Locate the cell with the specified text and output its (x, y) center coordinate. 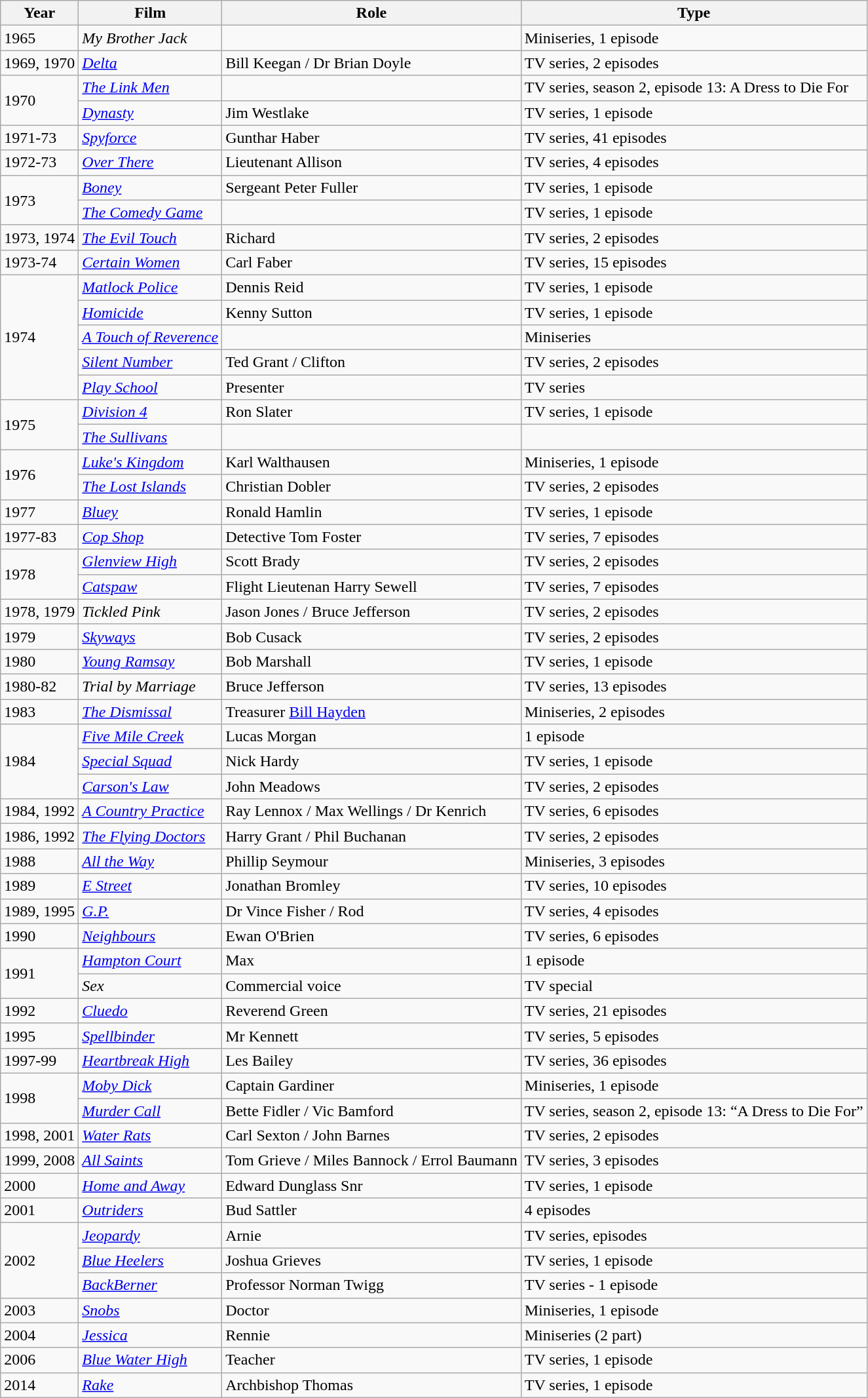
The Sullivans (151, 437)
TV special (694, 986)
Mr Kennett (372, 1036)
G.P. (151, 911)
Christian Dobler (372, 487)
Over There (151, 163)
TV series, 10 episodes (694, 886)
Cluedo (151, 1011)
TV series, episodes (694, 1235)
TV series, season 2, episode 13: “A Dress to Die For” (694, 1111)
Hampton Court (151, 961)
Spyforce (151, 138)
Bill Keegan / Dr Brian Doyle (372, 63)
Rennie (372, 1335)
A Country Practice (151, 811)
Neighbours (151, 936)
Miniseries (694, 338)
4 episodes (694, 1211)
Type (694, 13)
Trial by Marriage (151, 686)
Delta (151, 63)
2002 (39, 1260)
TV series, 3 episodes (694, 1161)
Jonathan Bromley (372, 886)
1970 (39, 100)
1976 (39, 475)
Reverend Green (372, 1011)
1971-73 (39, 138)
2014 (39, 1385)
Five Mile Creek (151, 737)
Tickled Pink (151, 612)
Luke's Kingdom (151, 462)
TV series, 41 episodes (694, 138)
Doctor (372, 1310)
1979 (39, 636)
Heartbreak High (151, 1060)
Edward Dunglass Snr (372, 1186)
Jason Jones / Bruce Jefferson (372, 612)
Ted Grant / Clifton (372, 362)
1969, 1970 (39, 63)
Ray Lennox / Max Wellings / Dr Kenrich (372, 811)
Ron Slater (372, 412)
John Meadows (372, 786)
1965 (39, 38)
Bob Marshall (372, 661)
Scott Brady (372, 562)
Murder Call (151, 1111)
Joshua Grieves (372, 1260)
Ewan O'Brien (372, 936)
The Flying Doctors (151, 836)
Captain Gardiner (372, 1085)
1980-82 (39, 686)
1972-73 (39, 163)
Home and Away (151, 1186)
BackBerner (151, 1285)
1997-99 (39, 1060)
Snobs (151, 1310)
Miniseries, 3 episodes (694, 861)
Blue Water High (151, 1360)
Tom Grieve / Miles Bannock / Errol Baumann (372, 1161)
1992 (39, 1011)
Phillip Seymour (372, 861)
Outriders (151, 1211)
1988 (39, 861)
Blue Heelers (151, 1260)
1978, 1979 (39, 612)
Jessica (151, 1335)
1980 (39, 661)
1989 (39, 886)
1990 (39, 936)
1984, 1992 (39, 811)
Bob Cusack (372, 636)
Commercial voice (372, 986)
Year (39, 13)
1995 (39, 1036)
1991 (39, 973)
Dynasty (151, 113)
1999, 2008 (39, 1161)
TV series, 36 episodes (694, 1060)
Nick Hardy (372, 762)
Dr Vince Fisher / Rod (372, 911)
Catspaw (151, 587)
Role (372, 13)
Professor Norman Twigg (372, 1285)
TV series, 21 episodes (694, 1011)
1974 (39, 337)
Bluey (151, 512)
TV series (694, 387)
2000 (39, 1186)
My Brother Jack (151, 38)
TV series - 1 episode (694, 1285)
Carson's Law (151, 786)
Young Ramsay (151, 661)
Carl Faber (372, 262)
Archbishop Thomas (372, 1385)
The Comedy Game (151, 212)
Ronald Hamlin (372, 512)
1998, 2001 (39, 1136)
Sergeant Peter Fuller (372, 187)
Jim Westlake (372, 113)
1973-74 (39, 262)
TV series, 5 episodes (694, 1036)
Lucas Morgan (372, 737)
Jeopardy (151, 1235)
1983 (39, 711)
Glenview High (151, 562)
2004 (39, 1335)
1977 (39, 512)
TV series, 13 episodes (694, 686)
Lieutenant Allison (372, 163)
The Evil Touch (151, 237)
Film (151, 13)
1975 (39, 425)
Treasurer Bill Hayden (372, 711)
Cop Shop (151, 537)
Certain Women (151, 262)
Play School (151, 387)
Division 4 (151, 412)
Arnie (372, 1235)
All Saints (151, 1161)
Special Squad (151, 762)
Karl Walthausen (372, 462)
The Link Men (151, 88)
Bruce Jefferson (372, 686)
2003 (39, 1310)
Silent Number (151, 362)
A Touch of Reverence (151, 338)
Miniseries, 2 episodes (694, 711)
Carl Sexton / John Barnes (372, 1136)
Matlock Police (151, 287)
Spellbinder (151, 1036)
1973 (39, 200)
All the Way (151, 861)
Miniseries (2 part) (694, 1335)
1978 (39, 574)
1998 (39, 1098)
1986, 1992 (39, 836)
Richard (372, 237)
TV series, 15 episodes (694, 262)
Bette Fidler / Vic Bamford (372, 1111)
Dennis Reid (372, 287)
1973, 1974 (39, 237)
E Street (151, 886)
Rake (151, 1385)
Sex (151, 986)
Bud Sattler (372, 1211)
Homicide (151, 313)
Harry Grant / Phil Buchanan (372, 836)
The Lost Islands (151, 487)
1989, 1995 (39, 911)
Teacher (372, 1360)
Gunthar Haber (372, 138)
2001 (39, 1211)
Presenter (372, 387)
2006 (39, 1360)
Moby Dick (151, 1085)
Water Rats (151, 1136)
Max (372, 961)
1984 (39, 762)
TV series, season 2, episode 13: A Dress to Die For (694, 88)
Flight Lieutenan Harry Sewell (372, 587)
1977-83 (39, 537)
Kenny Sutton (372, 313)
The Dismissal (151, 711)
Skyways (151, 636)
Les Bailey (372, 1060)
Boney (151, 187)
Detective Tom Foster (372, 537)
